Return [x, y] of the center of cell containing provided text 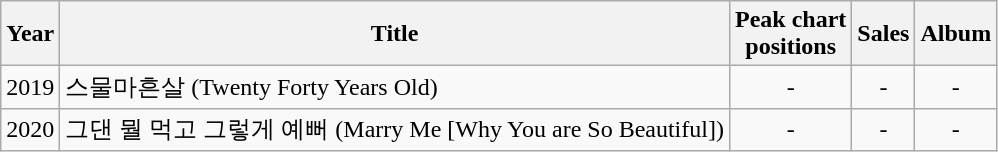
스물마흔살 (Twenty Forty Years Old) [395, 88]
2020 [30, 130]
2019 [30, 88]
Album [956, 34]
Sales [884, 34]
Title [395, 34]
Year [30, 34]
Peak chartpositions [790, 34]
그댄 뭘 먹고 그렇게 예뻐 (Marry Me [Why You are So Beautiful]) [395, 130]
